Scan for the cell matching the given text and deliver its (x, y) coordinate at center. 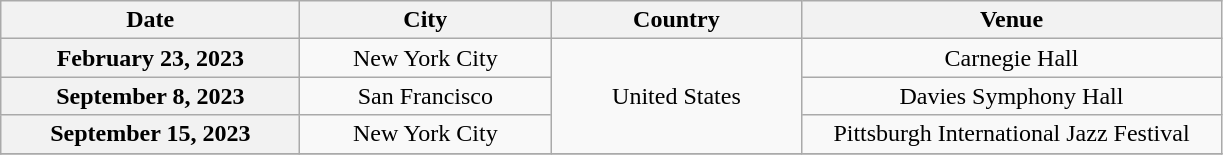
Country (676, 20)
February 23, 2023 (150, 58)
Date (150, 20)
San Francisco (426, 96)
Venue (1012, 20)
Pittsburgh International Jazz Festival (1012, 134)
Davies Symphony Hall (1012, 96)
United States (676, 96)
September 8, 2023 (150, 96)
City (426, 20)
September 15, 2023 (150, 134)
Carnegie Hall (1012, 58)
